Locate the cell with the specified text and output its (x, y) center coordinate. 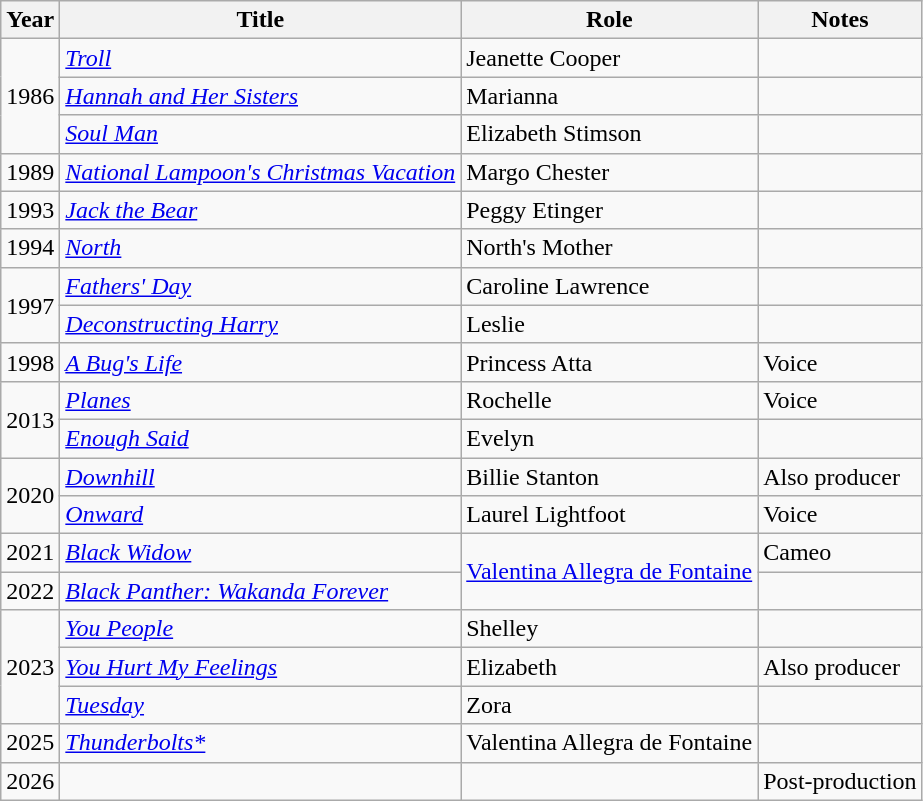
Fathers' Day (260, 286)
Caroline Lawrence (610, 286)
Enough Said (260, 438)
Elizabeth (610, 667)
Black Widow (260, 553)
North (260, 248)
2020 (30, 496)
Leslie (610, 324)
Elizabeth Stimson (610, 134)
Thunderbolts* (260, 743)
You Hurt My Feelings (260, 667)
A Bug's Life (260, 362)
Billie Stanton (610, 477)
2023 (30, 667)
2022 (30, 591)
2026 (30, 781)
Hannah and Her Sisters (260, 96)
Princess Atta (610, 362)
Deconstructing Harry (260, 324)
1986 (30, 96)
Rochelle (610, 400)
Evelyn (610, 438)
Shelley (610, 629)
Cameo (840, 553)
Marianna (610, 96)
Planes (260, 400)
Jack the Bear (260, 210)
1994 (30, 248)
1997 (30, 305)
Soul Man (260, 134)
1998 (30, 362)
Peggy Etinger (610, 210)
National Lampoon's Christmas Vacation (260, 172)
2025 (30, 743)
Year (30, 20)
Downhill (260, 477)
Troll (260, 58)
Role (610, 20)
You People (260, 629)
Jeanette Cooper (610, 58)
2013 (30, 419)
1989 (30, 172)
Notes (840, 20)
Black Panther: Wakanda Forever (260, 591)
Margo Chester (610, 172)
North's Mother (610, 248)
Tuesday (260, 705)
Onward (260, 515)
2021 (30, 553)
Zora (610, 705)
Title (260, 20)
1993 (30, 210)
Post-production (840, 781)
Laurel Lightfoot (610, 515)
